Scan for the cell matching the given text and deliver its [X, Y] coordinate at center. 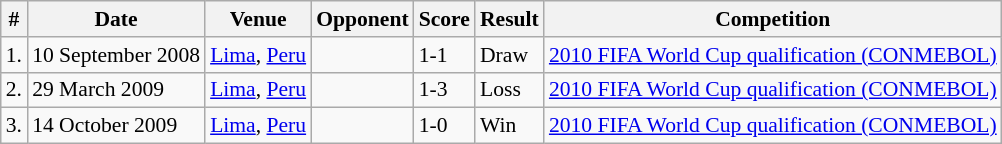
3. [14, 126]
29 March 2009 [116, 90]
1. [14, 55]
1-1 [444, 55]
1-3 [444, 90]
Win [510, 126]
Draw [510, 55]
2. [14, 90]
Date [116, 19]
Venue [258, 19]
1-0 [444, 126]
10 September 2008 [116, 55]
14 October 2009 [116, 126]
Loss [510, 90]
Result [510, 19]
Score [444, 19]
# [14, 19]
Competition [773, 19]
Opponent [362, 19]
